Find where the given text appears and provide that cell's center as [X, Y] coordinate. 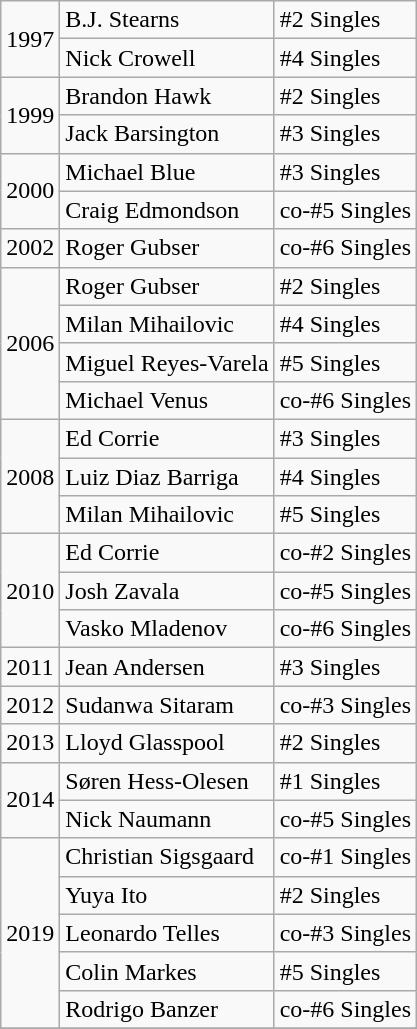
Søren Hess-Olesen [167, 781]
Craig Edmondson [167, 210]
Vasko Mladenov [167, 629]
Sudanwa Sitaram [167, 705]
#1 Singles [345, 781]
Jack Barsington [167, 134]
2014 [30, 800]
2012 [30, 705]
Jean Andersen [167, 667]
Luiz Diaz Barriga [167, 477]
Rodrigo Banzer [167, 1009]
co-#1 Singles [345, 857]
1999 [30, 115]
2013 [30, 743]
Josh Zavala [167, 591]
Michael Venus [167, 400]
2008 [30, 476]
2010 [30, 591]
2000 [30, 191]
2006 [30, 343]
Christian Sigsgaard [167, 857]
Michael Blue [167, 172]
Miguel Reyes-Varela [167, 362]
2011 [30, 667]
Nick Naumann [167, 819]
Colin Markes [167, 971]
B.J. Stearns [167, 20]
1997 [30, 39]
Brandon Hawk [167, 96]
Lloyd Glasspool [167, 743]
Nick Crowell [167, 58]
co-#2 Singles [345, 553]
Yuya Ito [167, 895]
2019 [30, 933]
2002 [30, 248]
Leonardo Telles [167, 933]
